Capture the cell that displays the provided text and extract its (x, y) central coordinate. 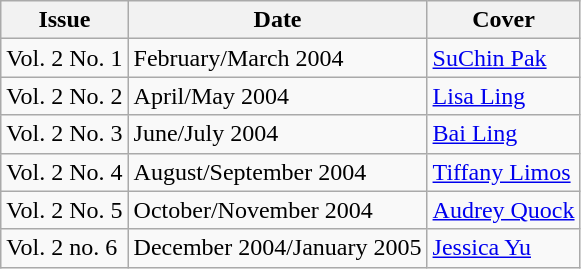
Vol. 2 No. 1 (64, 58)
Vol. 2 No. 2 (64, 96)
December 2004/January 2005 (278, 248)
Bai Ling (504, 134)
Date (278, 20)
October/November 2004 (278, 210)
June/July 2004 (278, 134)
April/May 2004 (278, 96)
Lisa Ling (504, 96)
Vol. 2 No. 3 (64, 134)
Tiffany Limos (504, 172)
Audrey Quock (504, 210)
August/September 2004 (278, 172)
Cover (504, 20)
Vol. 2 no. 6 (64, 248)
Vol. 2 No. 5 (64, 210)
Vol. 2 No. 4 (64, 172)
Issue (64, 20)
Jessica Yu (504, 248)
February/March 2004 (278, 58)
SuChin Pak (504, 58)
